Locate the cell with the specified text and output its (x, y) center coordinate. 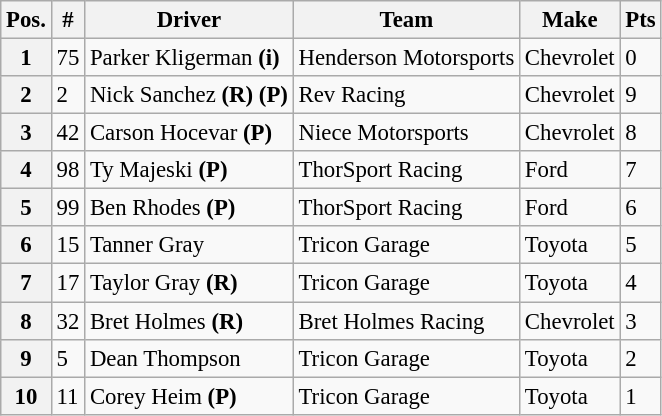
Carson Hocevar (P) (190, 133)
Bret Holmes Racing (406, 321)
99 (68, 208)
0 (640, 58)
Dean Thompson (190, 358)
Ben Rhodes (P) (190, 208)
Parker Kligerman (i) (190, 58)
98 (68, 170)
Corey Heim (P) (190, 396)
11 (68, 396)
17 (68, 283)
Rev Racing (406, 95)
Nick Sanchez (R) (P) (190, 95)
Team (406, 20)
Henderson Motorsports (406, 58)
Tanner Gray (190, 245)
Niece Motorsports (406, 133)
32 (68, 321)
15 (68, 245)
Pos. (26, 20)
75 (68, 58)
Bret Holmes (R) (190, 321)
Pts (640, 20)
Taylor Gray (R) (190, 283)
# (68, 20)
Make (570, 20)
10 (26, 396)
42 (68, 133)
Driver (190, 20)
Ty Majeski (P) (190, 170)
